Output the (x, y) coordinate of the center of the cell containing the given text.  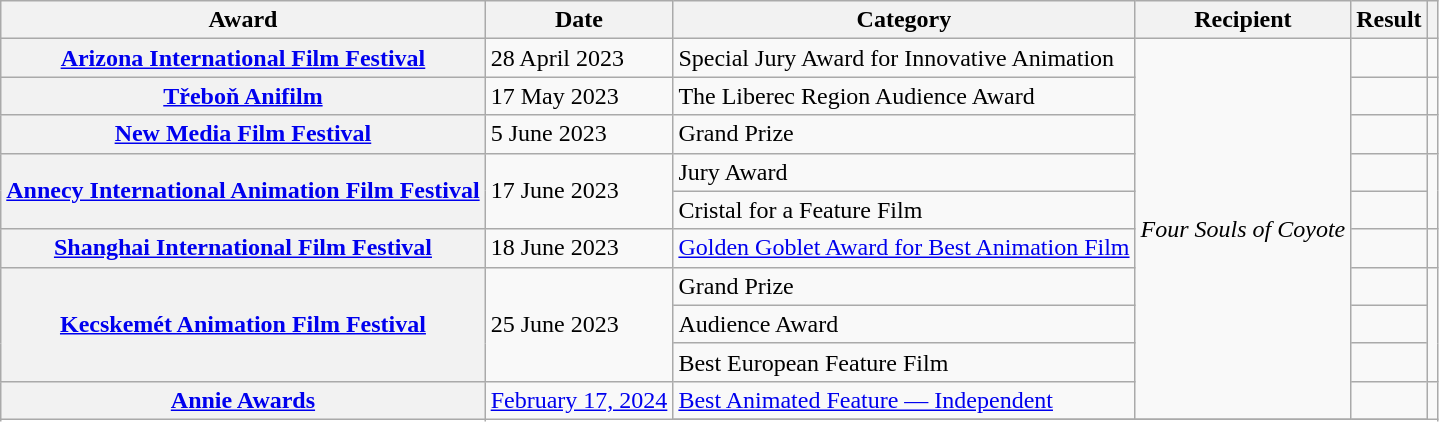
Result (1389, 20)
Special Jury Award for Innovative Animation (904, 58)
Annecy International Animation Film Festival (243, 191)
Annie Awards (243, 400)
28 April 2023 (579, 58)
The Liberec Region Audience Award (904, 96)
Recipient (1243, 20)
Four Souls of Coyote (1243, 230)
25 June 2023 (579, 324)
Cristal for a Feature Film (904, 210)
Best European Feature Film (904, 362)
Date (579, 20)
Shanghai International Film Festival (243, 248)
New Media Film Festival (243, 134)
17 May 2023 (579, 96)
18 June 2023 (579, 248)
February 17, 2024 (579, 400)
Award (243, 20)
5 June 2023 (579, 134)
Category (904, 20)
Best Animated Feature — Independent (904, 400)
Arizona International Film Festival (243, 58)
Golden Goblet Award for Best Animation Film (904, 248)
Třeboň Anifilm (243, 96)
Jury Award (904, 172)
17 June 2023 (579, 191)
Kecskemét Animation Film Festival (243, 324)
Audience Award (904, 324)
